Pinpoint the cell where the given text exists, returning its (x, y) midpoint coordinate. 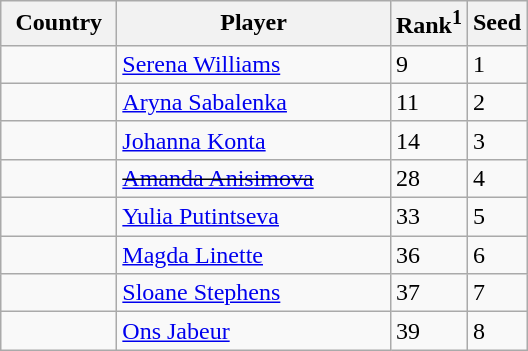
4 (496, 178)
33 (428, 217)
Rank1 (428, 24)
3 (496, 140)
Aryna Sabalenka (254, 102)
36 (428, 255)
11 (428, 102)
28 (428, 178)
Johanna Konta (254, 140)
14 (428, 140)
1 (496, 64)
37 (428, 293)
2 (496, 102)
6 (496, 255)
Seed (496, 24)
Ons Jabeur (254, 331)
7 (496, 293)
8 (496, 331)
Sloane Stephens (254, 293)
Amanda Anisimova (254, 178)
39 (428, 331)
Yulia Putintseva (254, 217)
5 (496, 217)
Magda Linette (254, 255)
9 (428, 64)
Serena Williams (254, 64)
Country (59, 24)
Player (254, 24)
